Locate the cell with the specified text and output its (x, y) center coordinate. 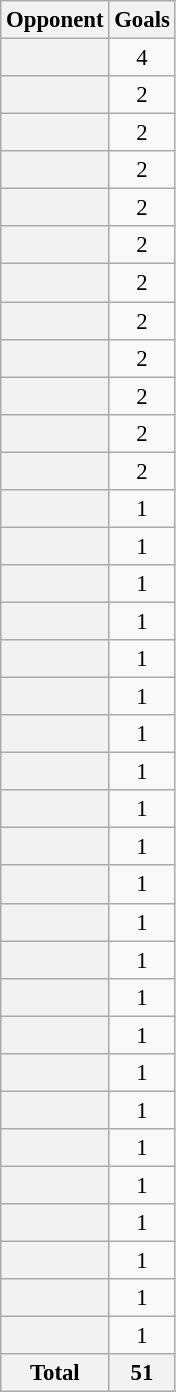
4 (142, 58)
Total (55, 1373)
Opponent (55, 20)
51 (142, 1373)
Goals (142, 20)
